Pinpoint the cell where the given text exists, returning its [X, Y] midpoint coordinate. 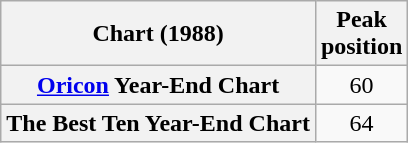
60 [361, 85]
Chart (1988) [158, 34]
64 [361, 123]
The Best Ten Year-End Chart [158, 123]
Oricon Year-End Chart [158, 85]
Peakposition [361, 34]
